Identify which cell holds the provided text, then report its [x, y] central coordinate. 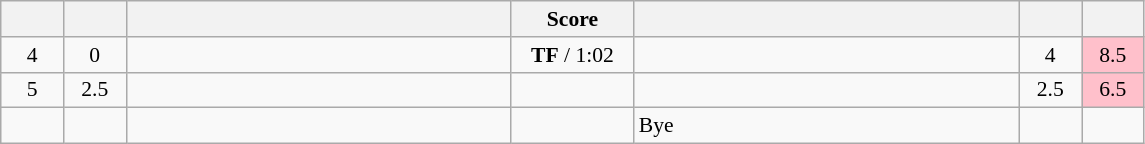
0 [94, 55]
TF / 1:02 [572, 55]
5 [32, 90]
Score [572, 19]
6.5 [1114, 90]
8.5 [1114, 55]
Bye [826, 126]
